Search for the cell housing the specified text and yield its (X, Y) center coordinate. 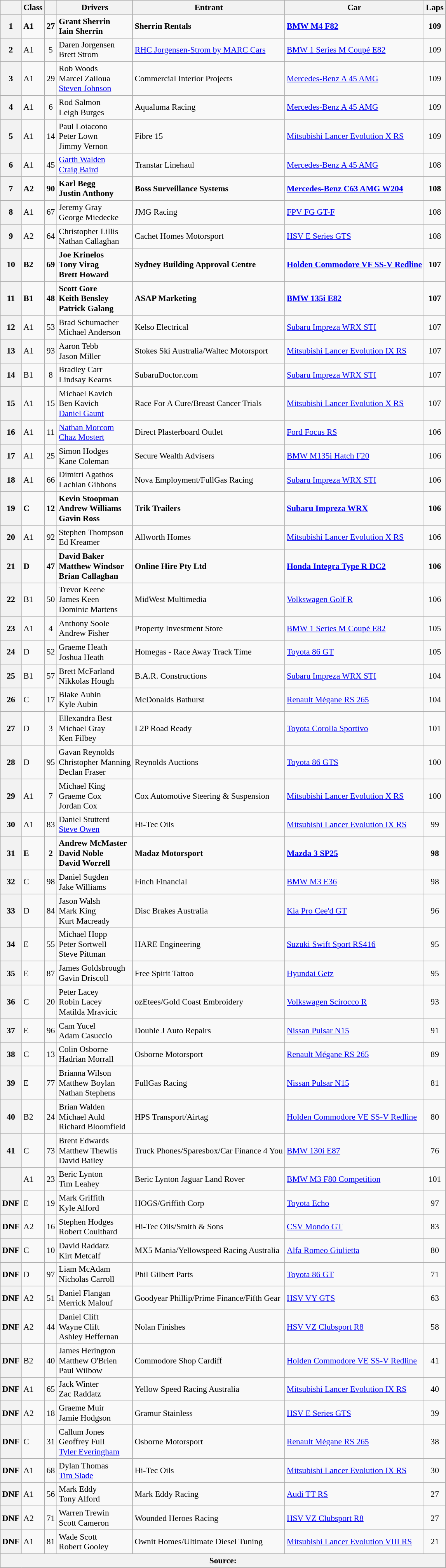
Source: (223, 1561)
Dylan Thomas Tim Slade (95, 1471)
BMW M3 F80 Competition (354, 1179)
Dimitri Agathos Lachlan Gibbons (95, 480)
Madaz Motorsport (209, 853)
Callum Jones Geoffrey Full Tyler Everingham (95, 1442)
HARE Engineering (209, 944)
Drivers (95, 7)
Stokes Ski Australia/Waltec Motorsport (209, 351)
James Goldsbrough Gavin Driscoll (95, 973)
Toyota Echo (354, 1203)
Rod Salmon Leigh Burges (95, 107)
Brent Edwards Matthew Thewlis David Bailey (95, 1150)
FullGas Racing (209, 1083)
BMW M3 E36 (354, 882)
Rob Woods Marcel Zalloua Steven Johnson (95, 79)
Brian Walden Michael Auld Richard Bloomfield (95, 1117)
MX5 Mania/Yellowspeed Racing Australia (209, 1251)
Mitsubishi Lancer Evolution VIII RS (354, 1542)
Daren Jorgensen Brett Strom (95, 50)
Secure Wealth Advisers (209, 456)
Brett McFarland Nikkolas Hough (95, 676)
Stephen Hodges Robert Coulthard (95, 1227)
Yellow Speed Racing Australia (209, 1389)
Mazda 3 SP25 (354, 853)
BMW M4 F82 (354, 26)
Brianna Wilson Matthew Boylan Nathan Stephens (95, 1083)
53 (51, 327)
52 (51, 653)
48 (51, 299)
MidWest Multimedia (209, 600)
L2P Road Ready (209, 729)
Nova Employment/FullGas Racing (209, 480)
David Raddatz Kirt Metcalf (95, 1251)
Ownit Homes/Ultimate Diesel Tuning (209, 1542)
28 (11, 762)
Blake Aubin Kyle Aubin (95, 700)
Reynolds Auctions (209, 762)
Kia Pro Cee'd GT (354, 911)
87 (51, 973)
63 (435, 1298)
Brad Schumacher Michael Anderson (95, 327)
77 (51, 1083)
Suzuki Swift Sport RS416 (354, 944)
67 (51, 212)
Mark Griffith Kyle Alford (95, 1203)
Ford Focus RS (354, 432)
Truck Phones/Sparesbox/Car Finance 4 You (209, 1150)
BMW M135i Hatch F20 (354, 456)
Ellexandra Best Michael Gray Ken Filbey (95, 729)
Garth Walden Craig Baird (95, 165)
Daniel Flangan Merrick Malouf (95, 1298)
Mark Eddy Racing (209, 1494)
56 (51, 1494)
ASAP Marketing (209, 299)
Grant Sherrin Iain Sherrin (95, 26)
45 (51, 165)
Mercedes-Benz C63 AMG W204 (354, 189)
Wade Scott Robert Gooley (95, 1542)
Nathan Morcom Chaz Mostert (95, 432)
Warren Trewin Scott Cameron (95, 1518)
90 (51, 189)
Commercial Interior Projects (209, 79)
SubaruDoctor.com (209, 375)
64 (51, 236)
32 (11, 882)
Honda Integra Type R DC2 (354, 566)
Finch Financial (209, 882)
26 (11, 700)
Christopher Lillis Nathan Callaghan (95, 236)
CSV Mondo GT (354, 1227)
Free Spirit Tattoo (209, 973)
Daniel Sugden Jake Williams (95, 882)
Double J Auto Repairs (209, 1031)
David Baker Matthew Windsor Brian Callaghan (95, 566)
9 (11, 236)
Subaru Impreza WRX (354, 509)
Paul Loiacono Peter Lown Jimmy Vernon (95, 136)
58 (435, 1327)
Class (33, 7)
Mark Eddy Tony Alford (95, 1494)
Volkswagen Golf R (354, 600)
Laps (435, 7)
36 (11, 1002)
Phil Gilbert Parts (209, 1274)
Joe Krinelos Tony Virag Brett Howard (95, 265)
Bradley Carr Lindsay Kearns (95, 375)
Sherrin Rentals (209, 26)
RHC Jorgensen-Strom by MARC Cars (209, 50)
Graeme Muir Jamie Hodgson (95, 1413)
Online Hire Pty Ltd (209, 566)
Cox Automotive Steering & Suspension (209, 796)
55 (51, 944)
McDonalds Bathurst (209, 700)
66 (51, 480)
Race For A Cure/Breast Cancer Trials (209, 404)
ozEtees/Gold Coast Embroidery (209, 1002)
FPV FG GT-F (354, 212)
91 (435, 1031)
Wounded Heroes Racing (209, 1518)
Transtar Linehaul (209, 165)
Sydney Building Approval Centre (209, 265)
HSV VY GTS (354, 1298)
Liam McAdam Nicholas Carroll (95, 1274)
James Herington Matthew O'Brien Paul Wilbow (95, 1360)
65 (51, 1389)
Fibre 15 (209, 136)
Beric Lynton Tim Leahey (95, 1179)
Aqualuma Racing (209, 107)
Simon Hodges Kane Coleman (95, 456)
47 (51, 566)
Peter Lacey Robin Lacey Matilda Mravicic (95, 1002)
Homegas - Race Away Track Time (209, 653)
Holden Commodore VF SS-V Redline (354, 265)
Cam Yucel Adam Casuccio (95, 1031)
Gramur Stainless (209, 1413)
Commodore Shop Cardiff (209, 1360)
Jeremy Gray George Miedecke (95, 212)
Beric Lynton Jaguar Land Rover (209, 1179)
73 (51, 1150)
Disc Brakes Australia (209, 911)
BMW 135i E82 (354, 299)
68 (51, 1471)
51 (51, 1298)
Michael Kavich Ben Kavich Daniel Gaunt (95, 404)
76 (435, 1150)
50 (51, 600)
Property Investment Store (209, 628)
BMW 130i E87 (354, 1150)
Michael Hopp Peter Sortwell Steve Pittman (95, 944)
Colin Osborne Hadrian Morrall (95, 1055)
Allworth Homes (209, 537)
Scott Gore Keith Bensley Patrick Galang (95, 299)
Gavan Reynolds Christopher Manning Declan Fraser (95, 762)
Hi-Tec Oils/Smith & Sons (209, 1227)
Aaron Tebb Jason Miller (95, 351)
Trevor Keene James Keen Dominic Martens (95, 600)
Daniel Stutterd Steve Owen (95, 824)
Boss Surveillance Systems (209, 189)
HOGS/Griffith Corp (209, 1203)
Anthony Soole Andrew Fisher (95, 628)
44 (51, 1327)
99 (435, 824)
Andrew McMaster David Noble David Worrell (95, 853)
33 (11, 911)
Entrant (209, 7)
1 (11, 26)
HPS Transport/Airtag (209, 1117)
Audi TT RS (354, 1494)
34 (11, 944)
Car (354, 7)
92 (51, 537)
Michael King Graeme Cox Jordan Cox (95, 796)
Cachet Homes Motorsport (209, 236)
89 (435, 1055)
Nolan Finishes (209, 1327)
Alfa Romeo Giulietta (354, 1251)
22 (11, 600)
35 (11, 973)
Volkswagen Scirocco R (354, 1002)
Toyota Corolla Sportivo (354, 729)
B.A.R. Constructions (209, 676)
84 (51, 911)
Graeme Heath Joshua Heath (95, 653)
69 (51, 265)
Toyota 86 GTS (354, 762)
Stephen Thompson Ed Kreamer (95, 537)
Trik Trailers (209, 509)
Daniel Clift Wayne Clift Ashley Heffernan (95, 1327)
Jack Winter Zac Raddatz (95, 1389)
Direct Plasterboard Outlet (209, 432)
Kevin Stoopman Andrew Williams Gavin Ross (95, 509)
Karl Begg Justin Anthony (95, 189)
37 (11, 1031)
Kelso Electrical (209, 327)
57 (51, 676)
JMG Racing (209, 212)
Goodyear Phillip/Prime Finance/Fifth Gear (209, 1298)
Jason Walsh Mark King Kurt Macready (95, 911)
Hyundai Getz (354, 973)
